From the cell containing the given text, extract its center point as (X, Y) coordinate. 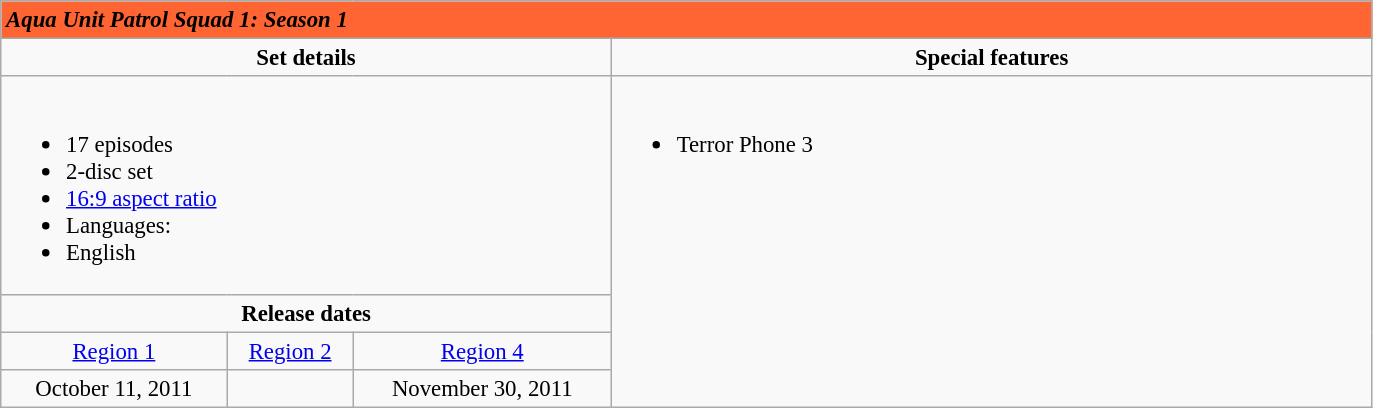
Region 1 (114, 351)
Terror Phone 3 (992, 242)
Special features (992, 58)
October 11, 2011 (114, 388)
17 episodes2-disc set16:9 aspect ratioLanguages:English (306, 185)
November 30, 2011 (482, 388)
Aqua Unit Patrol Squad 1: Season 1 (686, 20)
Release dates (306, 313)
Region 4 (482, 351)
Region 2 (290, 351)
Set details (306, 58)
